Output the [x, y] coordinate of the center of the cell containing the given text.  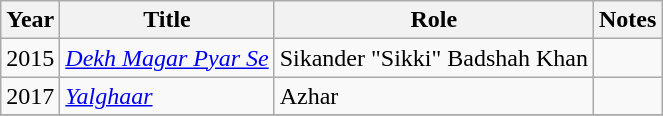
Year [30, 20]
Sikander "Sikki" Badshah Khan [434, 58]
2015 [30, 58]
Title [167, 20]
Yalghaar [167, 96]
Dekh Magar Pyar Se [167, 58]
Role [434, 20]
Notes [627, 20]
2017 [30, 96]
Azhar [434, 96]
